Detect which cell encompasses the target text, then output its [X, Y] center coordinate. 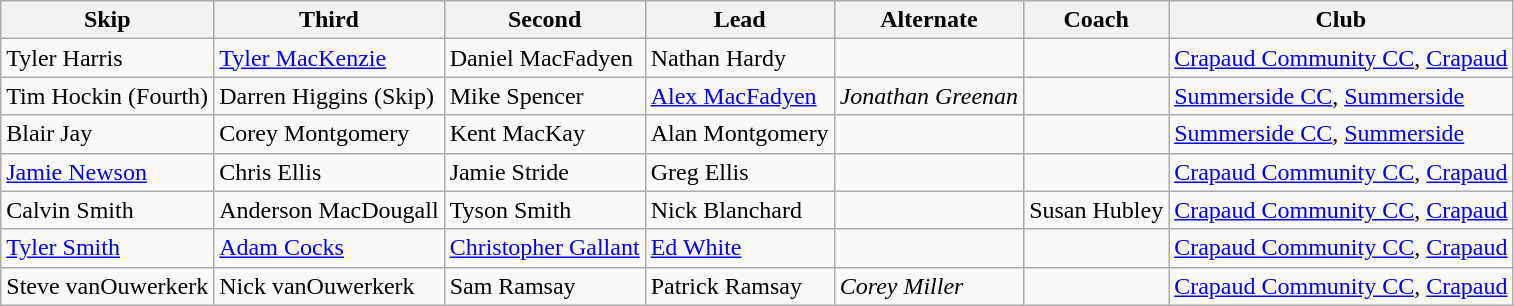
Nick vanOuwerkerk [329, 286]
Tyler MacKenzie [329, 58]
Jamie Stride [544, 172]
Coach [1096, 20]
Jamie Newson [108, 172]
Greg Ellis [740, 172]
Club [1341, 20]
Corey Miller [928, 286]
Alternate [928, 20]
Mike Spencer [544, 96]
Adam Cocks [329, 248]
Daniel MacFadyen [544, 58]
Ed White [740, 248]
Chris Ellis [329, 172]
Nathan Hardy [740, 58]
Second [544, 20]
Blair Jay [108, 134]
Tyler Harris [108, 58]
Tyler Smith [108, 248]
Skip [108, 20]
Susan Hubley [1096, 210]
Calvin Smith [108, 210]
Steve vanOuwerkerk [108, 286]
Tim Hockin (Fourth) [108, 96]
Patrick Ramsay [740, 286]
Third [329, 20]
Alex MacFadyen [740, 96]
Sam Ramsay [544, 286]
Jonathan Greenan [928, 96]
Corey Montgomery [329, 134]
Lead [740, 20]
Alan Montgomery [740, 134]
Kent MacKay [544, 134]
Anderson MacDougall [329, 210]
Tyson Smith [544, 210]
Christopher Gallant [544, 248]
Nick Blanchard [740, 210]
Darren Higgins (Skip) [329, 96]
